Scan for the cell matching the given text and deliver its [x, y] coordinate at center. 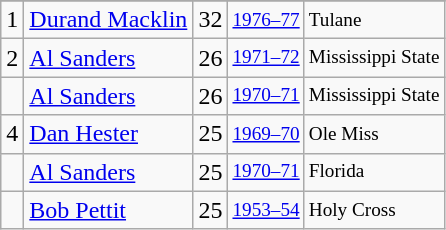
Bob Pettit [108, 210]
Dan Hester [108, 134]
1976–77 [266, 20]
1 [12, 20]
Ole Miss [374, 134]
4 [12, 134]
Durand Macklin [108, 20]
Holy Cross [374, 210]
Tulane [374, 20]
1969–70 [266, 134]
1953–54 [266, 210]
1971–72 [266, 58]
Florida [374, 172]
2 [12, 58]
32 [210, 20]
